Pinpoint the cell where the given text exists, returning its (x, y) midpoint coordinate. 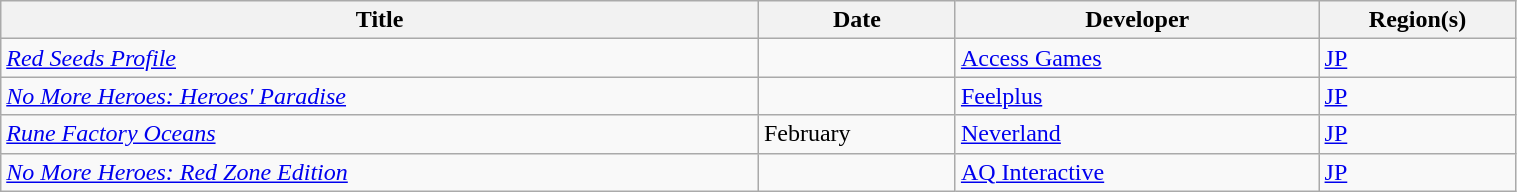
AQ Interactive (1137, 172)
February (856, 134)
Developer (1137, 20)
No More Heroes: Heroes' Paradise (380, 96)
Date (856, 20)
Rune Factory Oceans (380, 134)
Region(s) (1418, 20)
Red Seeds Profile (380, 58)
Title (380, 20)
No More Heroes: Red Zone Edition (380, 172)
Neverland (1137, 134)
Access Games (1137, 58)
Feelplus (1137, 96)
